Capture the cell that displays the provided text and extract its (x, y) central coordinate. 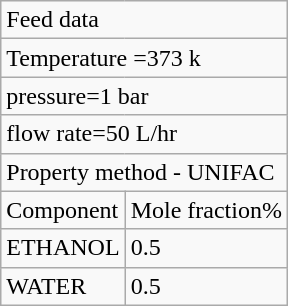
Component (63, 210)
ETHANOL (63, 248)
Temperature =373 k (144, 58)
flow rate=50 L/hr (144, 134)
Property method - UNIFAC (144, 172)
Feed data (144, 20)
Mole fraction% (206, 210)
WATER (63, 286)
pressure=1 bar (144, 96)
